For the text-containing cell, return its midpoint in (x, y) coordinate format. 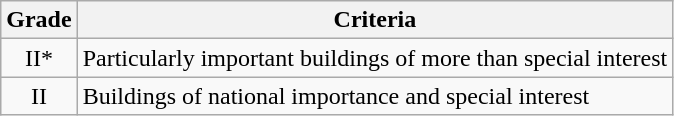
II* (39, 58)
II (39, 96)
Buildings of national importance and special interest (375, 96)
Particularly important buildings of more than special interest (375, 58)
Criteria (375, 20)
Grade (39, 20)
